Capture the cell that displays the provided text and extract its [x, y] central coordinate. 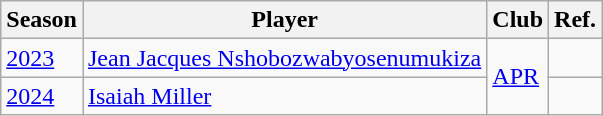
Player [284, 20]
Season [42, 20]
2024 [42, 96]
Jean Jacques Nshobozwabyosenumukiza [284, 58]
Ref. [576, 20]
APR [518, 77]
Club [518, 20]
Isaiah Miller [284, 96]
2023 [42, 58]
